Output the [X, Y] coordinate of the center of the cell containing the given text.  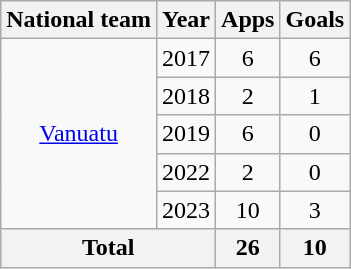
Year [186, 20]
National team [79, 20]
26 [248, 248]
Apps [248, 20]
Vanuatu [79, 134]
2017 [186, 58]
2023 [186, 210]
2019 [186, 134]
2022 [186, 172]
3 [315, 210]
Goals [315, 20]
2018 [186, 96]
Total [108, 248]
1 [315, 96]
